Scan for the cell matching the given text and deliver its (X, Y) coordinate at center. 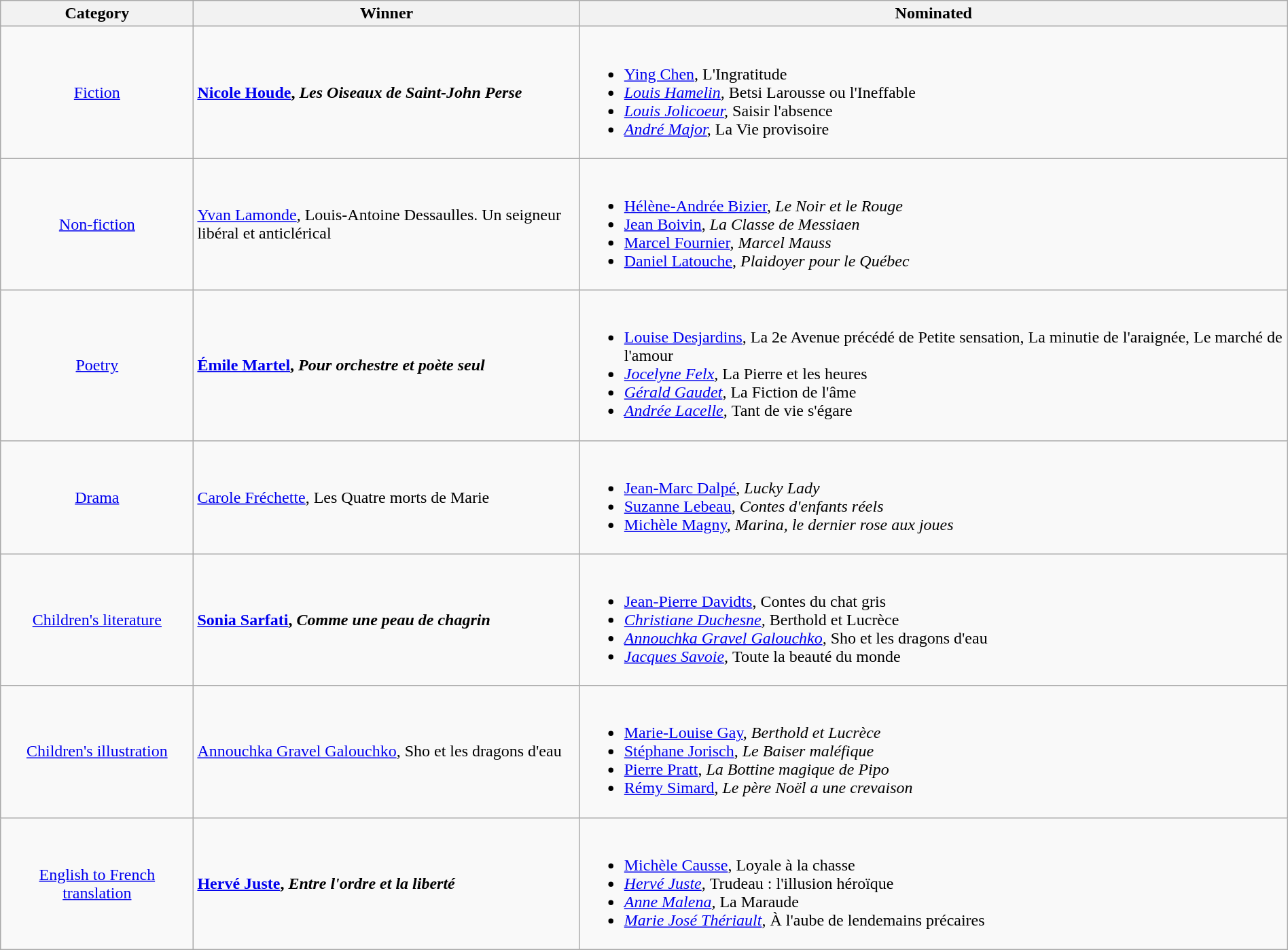
Ying Chen, L'IngratitudeLouis Hamelin, Betsi Larousse ou l'IneffableLouis Jolicoeur, Saisir l'absenceAndré Major, La Vie provisoire (933, 92)
English to French translation (97, 883)
Hervé Juste, Entre l'ordre et la liberté (387, 883)
Category (97, 14)
Drama (97, 497)
Winner (387, 14)
Jean-Marc Dalpé, Lucky LadySuzanne Lebeau, Contes d'enfants réelsMichèle Magny, Marina, le dernier rose aux joues (933, 497)
Carole Fréchette, Les Quatre morts de Marie (387, 497)
Annouchka Gravel Galouchko, Sho et les dragons d'eau (387, 752)
Yvan Lamonde, Louis-Antoine Dessaulles. Un seigneur libéral et anticlérical (387, 224)
Nicole Houde, Les Oiseaux de Saint-John Perse (387, 92)
Non-fiction (97, 224)
Poetry (97, 366)
Émile Martel, Pour orchestre et poète seul (387, 366)
Nominated (933, 14)
Sonia Sarfati, Comme une peau de chagrin (387, 620)
Children's literature (97, 620)
Hélène-Andrée Bizier, Le Noir et le RougeJean Boivin, La Classe de MessiaenMarcel Fournier, Marcel MaussDaniel Latouche, Plaidoyer pour le Québec (933, 224)
Fiction (97, 92)
Children's illustration (97, 752)
